Locate the cell with the specified text and output its (X, Y) center coordinate. 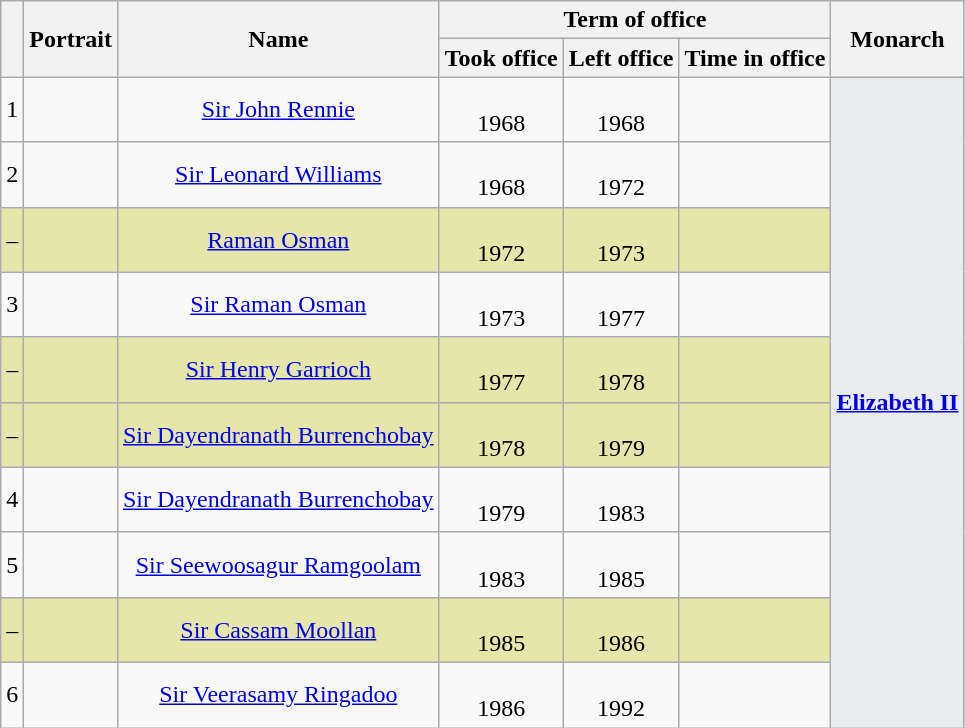
Sir Seewoosagur Ramgoolam (278, 564)
4 (12, 500)
Time in office (755, 58)
Left office (621, 58)
5 (12, 564)
Sir Henry Garrioch (278, 370)
Raman Osman (278, 240)
Portrait (71, 39)
Name (278, 39)
Elizabeth II (898, 402)
Sir John Rennie (278, 110)
Took office (501, 58)
Sir Raman Osman (278, 304)
Sir Veerasamy Ringadoo (278, 694)
Sir Cassam Moollan (278, 630)
2 (12, 174)
Monarch (898, 39)
1 (12, 110)
1992 (621, 694)
Sir Leonard Williams (278, 174)
3 (12, 304)
6 (12, 694)
Term of office (635, 20)
